Determine the [X, Y] coordinate at the center of the cell enclosing the given text.  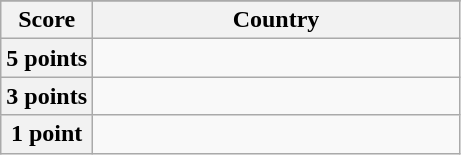
Score [47, 20]
Country [276, 20]
3 points [47, 96]
1 point [47, 134]
5 points [47, 58]
